Return the (x, y) coordinate for the center point of the cell that contains the specified text.  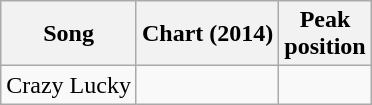
Peakposition (325, 34)
Song (69, 34)
Crazy Lucky (69, 85)
Chart (2014) (207, 34)
